Detect which cell encompasses the target text, then output its (X, Y) center coordinate. 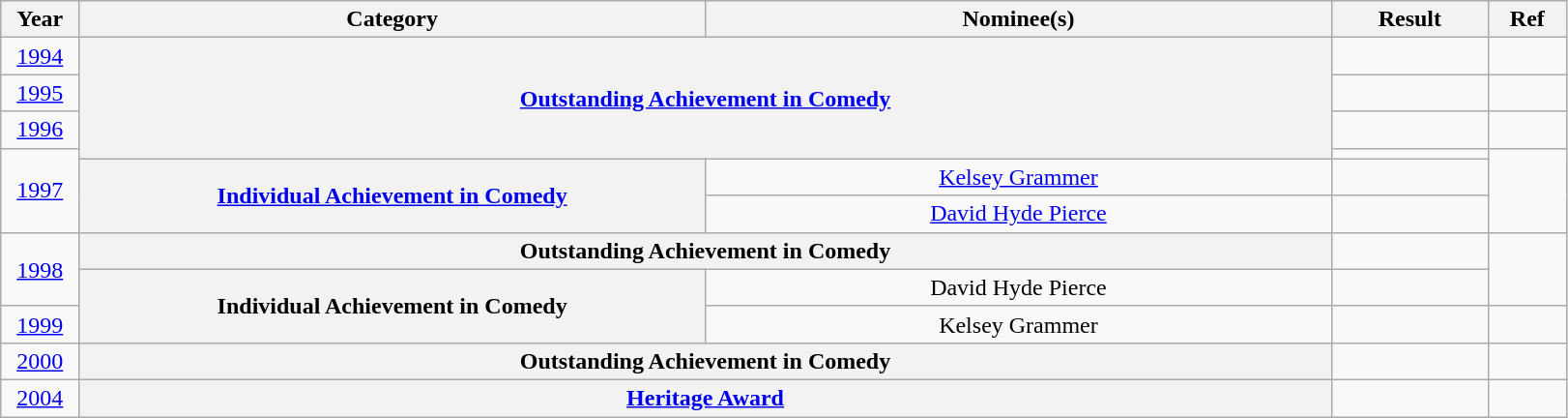
1998 (41, 269)
2004 (41, 398)
Year (41, 19)
1994 (41, 56)
Category (392, 19)
Heritage Award (706, 398)
1996 (41, 130)
Ref (1527, 19)
2000 (41, 361)
Nominee(s) (1019, 19)
1997 (41, 190)
Result (1409, 19)
1999 (41, 324)
1995 (41, 93)
